Detect which cell encompasses the target text, then output its (X, Y) center coordinate. 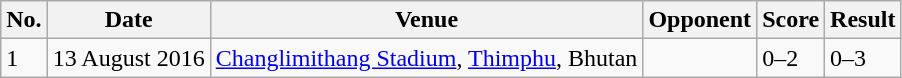
Date (128, 20)
Result (863, 20)
Venue (426, 20)
Opponent (700, 20)
Score (791, 20)
13 August 2016 (128, 58)
0–2 (791, 58)
0–3 (863, 58)
No. (24, 20)
1 (24, 58)
Changlimithang Stadium, Thimphu, Bhutan (426, 58)
